Return the [X, Y] coordinate for the center point of the cell that contains the specified text.  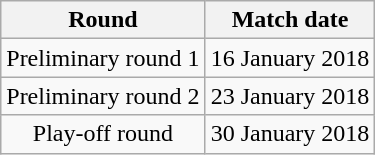
Play-off round [103, 134]
23 January 2018 [290, 96]
Preliminary round 2 [103, 96]
16 January 2018 [290, 58]
Round [103, 20]
Preliminary round 1 [103, 58]
30 January 2018 [290, 134]
Match date [290, 20]
